Extract the (X, Y) coordinate from the center of the cell holding the provided text.  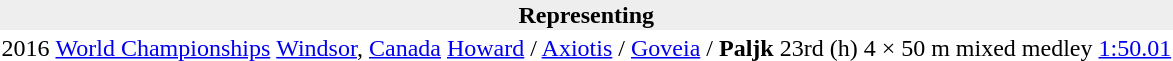
Representing (586, 15)
